Return (X, Y) of the center of cell containing provided text 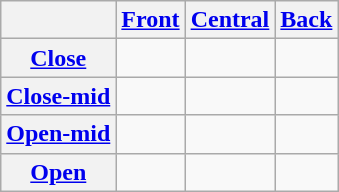
Open-mid (58, 134)
Front (150, 20)
Central (230, 20)
Close (58, 58)
Back (306, 20)
Close-mid (58, 96)
Open (58, 172)
